Locate the cell with the specified text and output its (x, y) center coordinate. 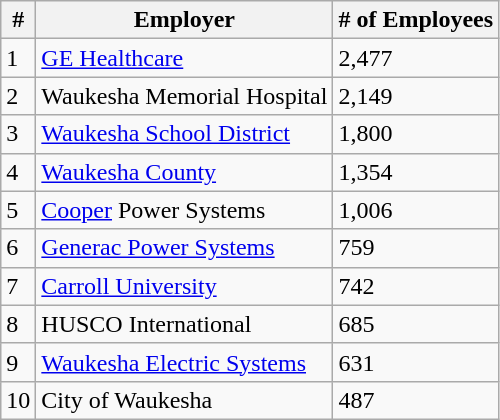
Carroll University (184, 286)
Waukesha School District (184, 134)
1,800 (416, 134)
6 (18, 248)
# (18, 20)
City of Waukesha (184, 400)
4 (18, 172)
Employer (184, 20)
1,354 (416, 172)
GE Healthcare (184, 58)
685 (416, 324)
742 (416, 286)
7 (18, 286)
487 (416, 400)
2,149 (416, 96)
2,477 (416, 58)
# of Employees (416, 20)
1 (18, 58)
1,006 (416, 210)
Generac Power Systems (184, 248)
2 (18, 96)
5 (18, 210)
8 (18, 324)
Cooper Power Systems (184, 210)
631 (416, 362)
HUSCO International (184, 324)
10 (18, 400)
759 (416, 248)
9 (18, 362)
Waukesha Electric Systems (184, 362)
3 (18, 134)
Waukesha Memorial Hospital (184, 96)
Waukesha County (184, 172)
